Find where the given text appears and provide that cell's center as (X, Y) coordinate. 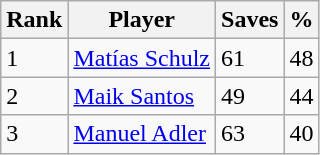
3 (34, 134)
40 (302, 134)
Saves (250, 20)
Rank (34, 20)
Matías Schulz (142, 58)
1 (34, 58)
63 (250, 134)
48 (302, 58)
49 (250, 96)
Maik Santos (142, 96)
44 (302, 96)
% (302, 20)
Manuel Adler (142, 134)
Player (142, 20)
61 (250, 58)
2 (34, 96)
